Return [x, y] of the center of cell containing provided text 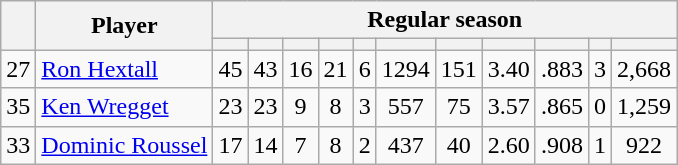
40 [458, 145]
Dominic Roussel [124, 145]
922 [644, 145]
33 [18, 145]
1 [600, 145]
2 [364, 145]
1,259 [644, 107]
14 [266, 145]
7 [300, 145]
.908 [562, 145]
75 [458, 107]
437 [406, 145]
151 [458, 69]
Player [124, 26]
17 [230, 145]
.865 [562, 107]
Ron Hextall [124, 69]
Ken Wregget [124, 107]
.883 [562, 69]
27 [18, 69]
35 [18, 107]
557 [406, 107]
2,668 [644, 69]
1294 [406, 69]
43 [266, 69]
3.40 [508, 69]
3.57 [508, 107]
0 [600, 107]
9 [300, 107]
6 [364, 69]
Regular season [445, 20]
2.60 [508, 145]
21 [336, 69]
45 [230, 69]
16 [300, 69]
